Determine the (X, Y) coordinate at the center of the cell enclosing the given text.  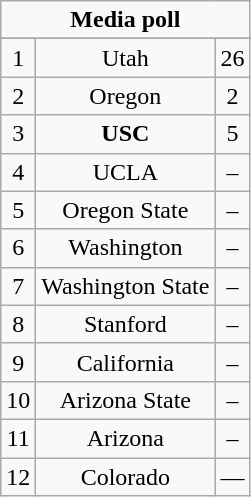
— (232, 477)
7 (18, 286)
8 (18, 324)
California (126, 362)
Oregon State (126, 210)
10 (18, 400)
9 (18, 362)
Colorado (126, 477)
Arizona (126, 438)
26 (232, 58)
6 (18, 248)
USC (126, 134)
3 (18, 134)
Oregon (126, 96)
4 (18, 172)
Washington State (126, 286)
11 (18, 438)
Stanford (126, 324)
Media poll (126, 20)
1 (18, 58)
12 (18, 477)
Washington (126, 248)
Utah (126, 58)
UCLA (126, 172)
Arizona State (126, 400)
